Locate the cell with the specified text and output its (X, Y) center coordinate. 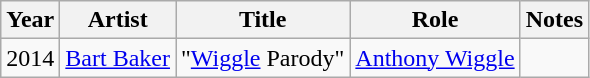
Artist (118, 20)
Notes (554, 20)
Anthony Wiggle (435, 58)
Year (30, 20)
Role (435, 20)
2014 (30, 58)
"Wiggle Parody" (263, 58)
Bart Baker (118, 58)
Title (263, 20)
